Search for the cell housing the specified text and yield its (x, y) center coordinate. 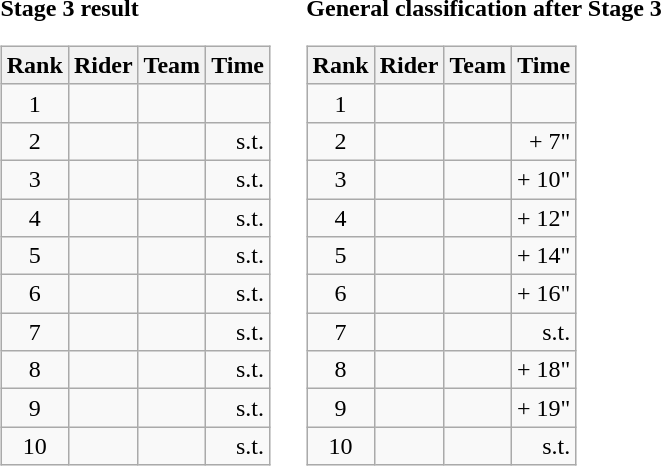
+ 10" (543, 179)
+ 18" (543, 370)
+ 7" (543, 141)
+ 14" (543, 256)
+ 16" (543, 294)
+ 19" (543, 408)
+ 12" (543, 217)
